Output the (X, Y) coordinate of the center of the cell containing the given text.  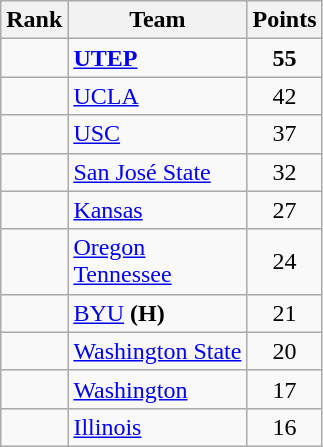
55 (284, 58)
24 (284, 262)
27 (284, 210)
37 (284, 134)
42 (284, 96)
UTEP (158, 58)
Illinois (158, 427)
20 (284, 351)
OregonTennessee (158, 262)
16 (284, 427)
Team (158, 20)
BYU (H) (158, 313)
Washington State (158, 351)
21 (284, 313)
Rank (34, 20)
San José State (158, 172)
32 (284, 172)
UCLA (158, 96)
Kansas (158, 210)
Washington (158, 389)
17 (284, 389)
Points (284, 20)
USC (158, 134)
